Extract the [x, y] coordinate from the center of the cell holding the provided text.  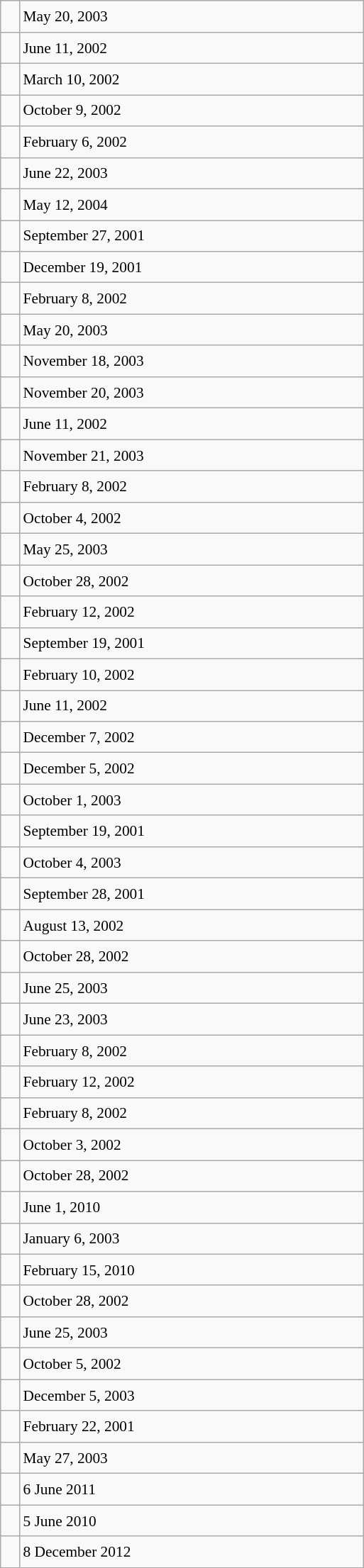
November 21, 2003 [192, 455]
June 23, 2003 [192, 1019]
March 10, 2002 [192, 79]
February 22, 2001 [192, 1426]
August 13, 2002 [192, 925]
December 5, 2002 [192, 768]
June 1, 2010 [192, 1207]
October 3, 2002 [192, 1144]
May 27, 2003 [192, 1457]
October 5, 2002 [192, 1364]
February 15, 2010 [192, 1270]
June 22, 2003 [192, 173]
October 1, 2003 [192, 800]
September 28, 2001 [192, 894]
December 19, 2001 [192, 267]
5 June 2010 [192, 1521]
February 6, 2002 [192, 142]
8 December 2012 [192, 1552]
December 7, 2002 [192, 737]
May 25, 2003 [192, 549]
October 4, 2002 [192, 517]
October 4, 2003 [192, 863]
November 20, 2003 [192, 393]
September 27, 2001 [192, 236]
January 6, 2003 [192, 1238]
October 9, 2002 [192, 111]
6 June 2011 [192, 1489]
May 12, 2004 [192, 204]
February 10, 2002 [192, 674]
December 5, 2003 [192, 1395]
November 18, 2003 [192, 361]
